Locate the cell with the specified text and output its (X, Y) center coordinate. 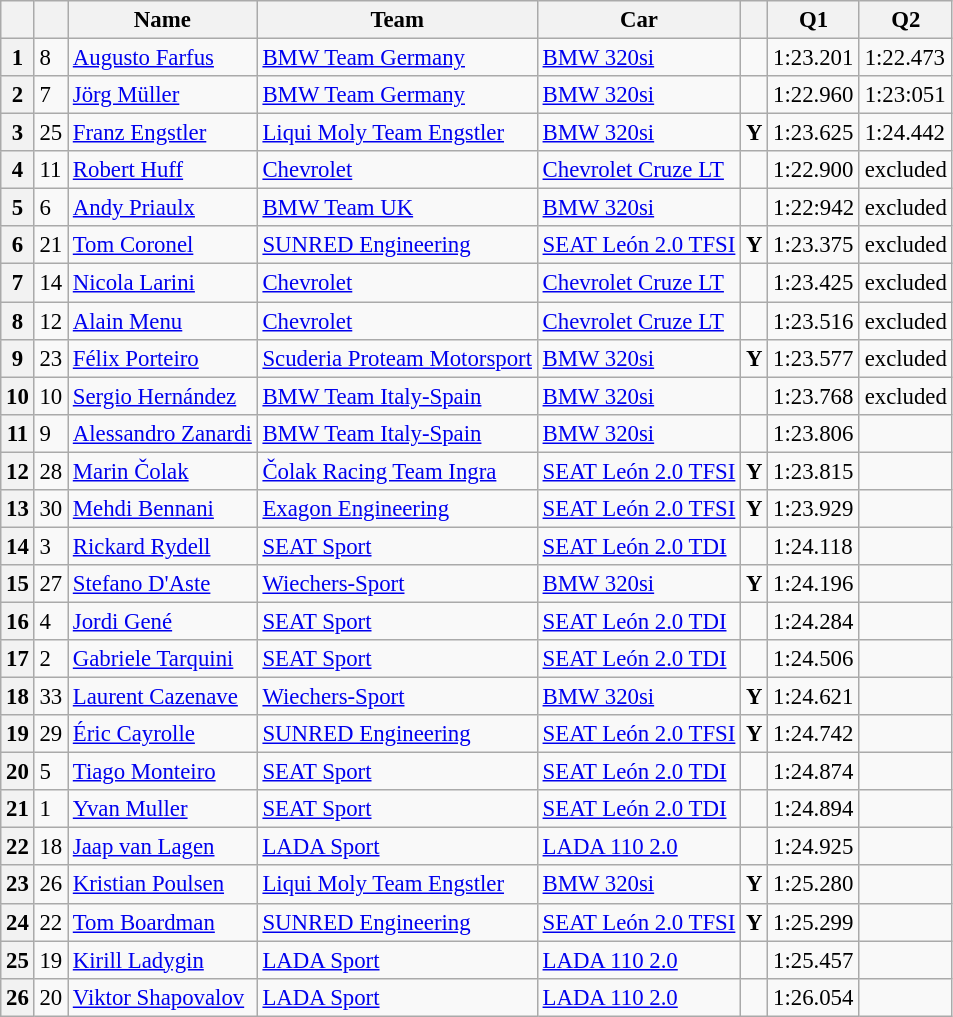
1:23.625 (814, 133)
1:24.442 (906, 133)
Tom Boardman (163, 922)
Rickard Rydell (163, 546)
Alessandro Zanardi (163, 433)
Jordi Gené (163, 621)
27 (50, 584)
Nicola Larini (163, 283)
Scuderia Proteam Motorsport (397, 358)
15 (18, 584)
Tom Coronel (163, 245)
Sergio Hernández (163, 396)
Marin Čolak (163, 471)
1:24.118 (814, 546)
1:23.806 (814, 433)
1:24.196 (814, 584)
13 (18, 509)
Q2 (906, 20)
Augusto Farfus (163, 58)
Andy Priaulx (163, 208)
1:23.577 (814, 358)
1:23.201 (814, 58)
Laurent Cazenave (163, 697)
Éric Cayrolle (163, 734)
1:23.768 (814, 396)
Alain Menu (163, 321)
Viktor Shapovalov (163, 997)
Exagon Engineering (397, 509)
Čolak Racing Team Ingra (397, 471)
Stefano D'Aste (163, 584)
Car (638, 20)
1:25.457 (814, 960)
1:24.925 (814, 847)
1:26.054 (814, 997)
29 (50, 734)
Kristian Poulsen (163, 885)
Q1 (814, 20)
1:24.284 (814, 621)
16 (18, 621)
1:24.506 (814, 659)
1:22.473 (906, 58)
Robert Huff (163, 170)
1:24.621 (814, 697)
Yvan Muller (163, 809)
Gabriele Tarquini (163, 659)
1:22:942 (814, 208)
1:23.375 (814, 245)
30 (50, 509)
1:23.425 (814, 283)
Kirill Ladygin (163, 960)
Jörg Müller (163, 95)
24 (18, 922)
1:23.815 (814, 471)
Franz Engstler (163, 133)
28 (50, 471)
Jaap van Lagen (163, 847)
1:24.874 (814, 772)
17 (18, 659)
1:25.299 (814, 922)
BMW Team UK (397, 208)
1:22.960 (814, 95)
1:22.900 (814, 170)
1:23:051 (906, 95)
1:25.280 (814, 885)
Name (163, 20)
33 (50, 697)
1:23.516 (814, 321)
Félix Porteiro (163, 358)
1:24.894 (814, 809)
1:24.742 (814, 734)
Mehdi Bennani (163, 509)
Tiago Monteiro (163, 772)
Team (397, 20)
1:23.929 (814, 509)
